Find where the given text appears and provide that cell's center as (x, y) coordinate. 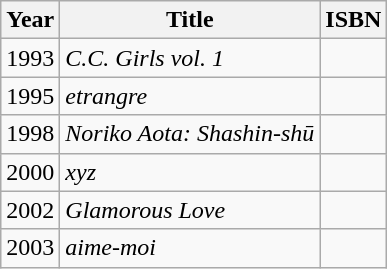
2002 (30, 210)
etrangre (190, 96)
xyz (190, 172)
aime-moi (190, 248)
Year (30, 20)
1993 (30, 58)
ISBN (354, 20)
Title (190, 20)
1995 (30, 96)
2000 (30, 172)
C.C. Girls vol. 1 (190, 58)
Noriko Aota: Shashin-shū (190, 134)
1998 (30, 134)
2003 (30, 248)
Glamorous Love (190, 210)
